Pinpoint the cell where the given text exists, returning its [X, Y] midpoint coordinate. 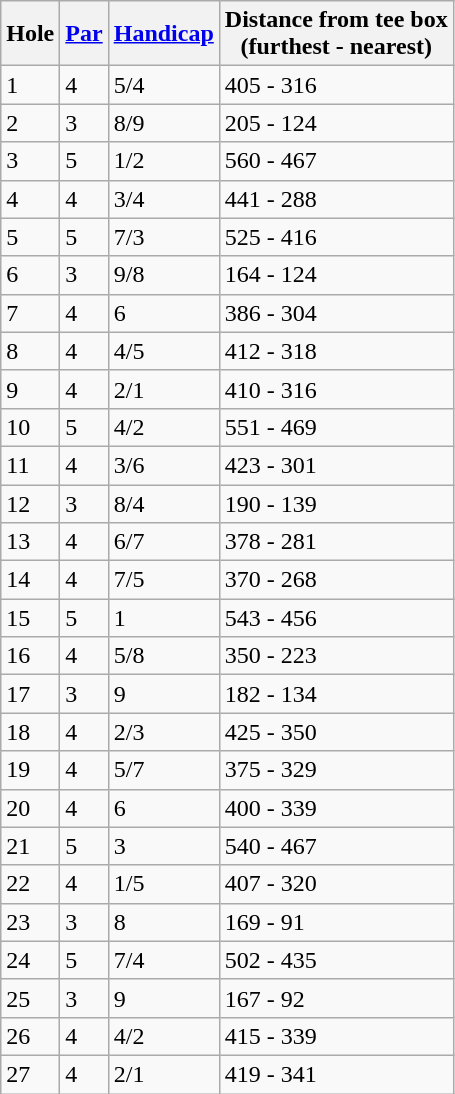
11 [30, 465]
551 - 469 [336, 427]
378 - 281 [336, 542]
1/5 [164, 884]
20 [30, 808]
9/8 [164, 275]
167 - 92 [336, 998]
27 [30, 1074]
Distance from tee box(furthest - nearest) [336, 34]
2/3 [164, 732]
410 - 316 [336, 389]
26 [30, 1036]
14 [30, 580]
2 [30, 123]
12 [30, 503]
560 - 467 [336, 161]
18 [30, 732]
8/9 [164, 123]
7/4 [164, 960]
Handicap [164, 34]
350 - 223 [336, 656]
5/4 [164, 85]
3/4 [164, 199]
5/8 [164, 656]
5/7 [164, 770]
169 - 91 [336, 922]
425 - 350 [336, 732]
13 [30, 542]
Hole [30, 34]
3/6 [164, 465]
419 - 341 [336, 1074]
24 [30, 960]
182 - 134 [336, 694]
386 - 304 [336, 313]
23 [30, 922]
10 [30, 427]
Par [84, 34]
4/5 [164, 351]
16 [30, 656]
407 - 320 [336, 884]
7 [30, 313]
415 - 339 [336, 1036]
400 - 339 [336, 808]
7/5 [164, 580]
423 - 301 [336, 465]
412 - 318 [336, 351]
19 [30, 770]
25 [30, 998]
8/4 [164, 503]
540 - 467 [336, 846]
441 - 288 [336, 199]
370 - 268 [336, 580]
502 - 435 [336, 960]
22 [30, 884]
205 - 124 [336, 123]
21 [30, 846]
6/7 [164, 542]
15 [30, 618]
525 - 416 [336, 237]
17 [30, 694]
375 - 329 [336, 770]
190 - 139 [336, 503]
164 - 124 [336, 275]
405 - 316 [336, 85]
7/3 [164, 237]
543 - 456 [336, 618]
1/2 [164, 161]
